Scan for the cell matching the given text and deliver its (X, Y) coordinate at center. 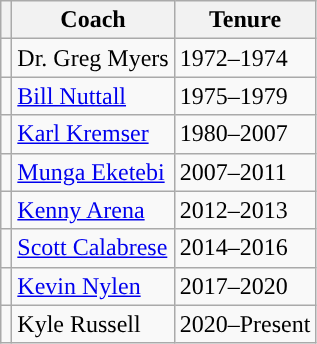
2014–2016 (245, 248)
Tenure (245, 20)
Bill Nuttall (93, 96)
Kenny Arena (93, 210)
Karl Kremser (93, 134)
2007–2011 (245, 172)
2017–2020 (245, 286)
Kevin Nylen (93, 286)
2012–2013 (245, 210)
1975–1979 (245, 96)
Munga Eketebi (93, 172)
Kyle Russell (93, 324)
Scott Calabrese (93, 248)
1972–1974 (245, 58)
2020–Present (245, 324)
Dr. Greg Myers (93, 58)
Coach (93, 20)
1980–2007 (245, 134)
